Detect which cell encompasses the target text, then output its (X, Y) center coordinate. 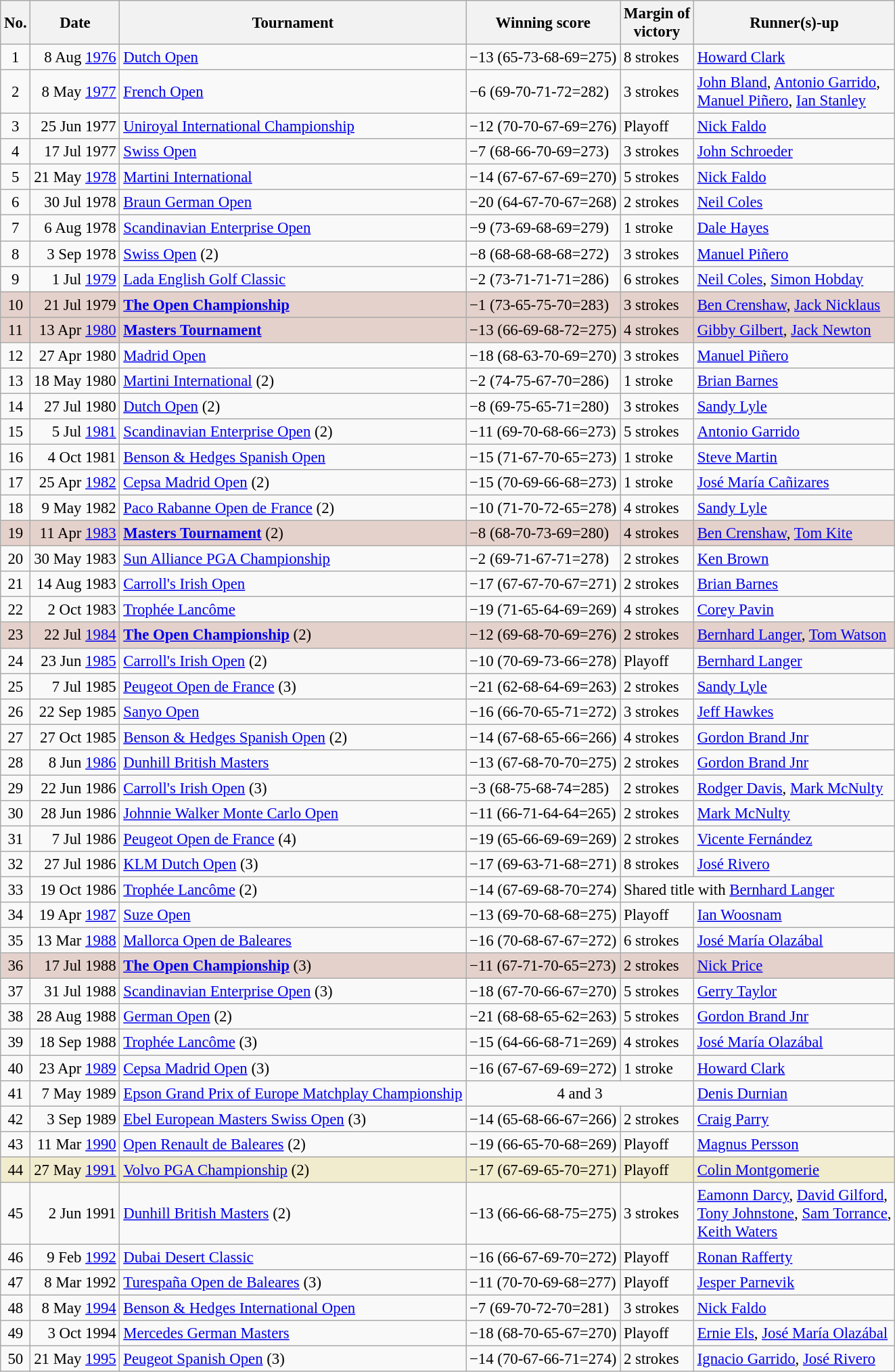
−12 (69-68-70-69=276) (543, 636)
The Open Championship (3) (293, 966)
Gerry Taylor (794, 992)
Benson & Hedges Spanish Open (293, 457)
23 Jun 1985 (75, 661)
Dutch Open (2) (293, 406)
Mark McNulty (794, 814)
Sun Alliance PGA Championship (293, 559)
−8 (68-70-73-69=280) (543, 533)
17 Jul 1977 (75, 152)
−10 (70-69-73-66=278) (543, 661)
9 May 1982 (75, 508)
Scandinavian Enterprise Open (293, 228)
19 Oct 1986 (75, 890)
−14 (70-67-66-71=274) (543, 1359)
French Open (293, 92)
15 (16, 432)
Mallorca Open de Baleares (293, 941)
−14 (65-68-66-67=266) (543, 1119)
18 (16, 508)
José María Cañizares (794, 483)
8 May 1977 (75, 92)
José Rivero (794, 864)
Vicente Fernández (794, 839)
Trophée Lancôme (2) (293, 890)
38 (16, 1017)
−6 (69-70-71-72=282) (543, 92)
3 Oct 1994 (75, 1333)
22 Sep 1985 (75, 711)
25 Jun 1977 (75, 127)
−14 (67-69-68-70=274) (543, 890)
Carroll's Irish Open (3) (293, 788)
−19 (71-65-64-69=269) (543, 610)
−20 (64-67-70-67=268) (543, 202)
7 May 1989 (75, 1093)
27 Jul 1986 (75, 864)
2 Oct 1983 (75, 610)
4 Oct 1981 (75, 457)
13 Apr 1980 (75, 330)
Madrid Open (293, 355)
−15 (70-69-66-68=273) (543, 483)
−7 (68-66-70-69=273) (543, 152)
Tournament (293, 23)
7 Jul 1986 (75, 839)
21 Jul 1979 (75, 305)
−11 (66-71-64-64=265) (543, 814)
23 (16, 636)
−2 (69-71-67-71=278) (543, 559)
−13 (67-68-70-70=275) (543, 763)
Trophée Lancôme (293, 610)
Benson & Hedges Spanish Open (2) (293, 737)
Mercedes German Masters (293, 1333)
John Schroeder (794, 152)
1 Jul 1979 (75, 279)
28 Aug 1988 (75, 1017)
Ebel European Masters Swiss Open (3) (293, 1119)
Antonio Garrido (794, 432)
21 (16, 584)
Peugeot Spanish Open (3) (293, 1359)
Ben Crenshaw, Jack Nicklaus (794, 305)
−16 (70-68-67-67=272) (543, 941)
21 May 1995 (75, 1359)
27 Apr 1980 (75, 355)
−13 (66-66-68-75=275) (543, 1214)
5 (16, 177)
43 (16, 1144)
No. (16, 23)
27 (16, 737)
−16 (67-67-69-69=272) (543, 1068)
−11 (67-71-70-65=273) (543, 966)
−13 (66-69-68-72=275) (543, 330)
3 (16, 127)
48 (16, 1308)
Neil Coles, Simon Hobday (794, 279)
−14 (67-67-67-69=270) (543, 177)
49 (16, 1333)
Open Renault de Baleares (2) (293, 1144)
Rodger Davis, Mark McNulty (794, 788)
24 (16, 661)
Johnnie Walker Monte Carlo Open (293, 814)
Magnus Persson (794, 1144)
Bernhard Langer, Tom Watson (794, 636)
19 Apr 1987 (75, 915)
Cepsa Madrid Open (2) (293, 483)
6 Aug 1978 (75, 228)
1 (16, 58)
−17 (67-69-65-70=271) (543, 1170)
Colin Montgomerie (794, 1170)
Winning score (543, 23)
Steve Martin (794, 457)
−2 (74-75-67-70=286) (543, 381)
5 Jul 1981 (75, 432)
44 (16, 1170)
−17 (67-67-70-67=271) (543, 584)
−18 (68-63-70-69=270) (543, 355)
Ronan Rafferty (794, 1257)
Ignacio Garrido, José Rivero (794, 1359)
27 May 1991 (75, 1170)
32 (16, 864)
2 (16, 92)
Neil Coles (794, 202)
Margin ofvictory (658, 23)
Turespaña Open de Baleares (3) (293, 1283)
−16 (66-70-65-71=272) (543, 711)
17 Jul 1988 (75, 966)
The Open Championship (2) (293, 636)
−7 (69-70-72-70=281) (543, 1308)
29 (16, 788)
22 Jun 1986 (75, 788)
Swiss Open (293, 152)
Lada English Golf Classic (293, 279)
7 (16, 228)
28 (16, 763)
−3 (68-75-68-74=285) (543, 788)
6 (16, 202)
34 (16, 915)
−2 (73-71-71-71=286) (543, 279)
40 (16, 1068)
16 (16, 457)
2 Jun 1991 (75, 1214)
Nick Price (794, 966)
10 (16, 305)
Trophée Lancôme (3) (293, 1042)
Braun German Open (293, 202)
26 (16, 711)
Ben Crenshaw, Tom Kite (794, 533)
30 (16, 814)
Masters Tournament (293, 330)
−1 (73-65-75-70=283) (543, 305)
14 (16, 406)
18 Sep 1988 (75, 1042)
−21 (68-68-65-62=263) (543, 1017)
Uniroyal International Championship (293, 127)
Runner(s)-up (794, 23)
Epson Grand Prix of Europe Matchplay Championship (293, 1093)
Volvo PGA Championship (2) (293, 1170)
31 Jul 1988 (75, 992)
30 Jul 1978 (75, 202)
36 (16, 966)
35 (16, 941)
17 (16, 483)
Dunhill British Masters (293, 763)
−18 (67-70-66-67=270) (543, 992)
Dunhill British Masters (2) (293, 1214)
Ian Woosnam (794, 915)
4 (16, 152)
21 May 1978 (75, 177)
46 (16, 1257)
22 (16, 610)
Sanyo Open (293, 711)
Shared title with Bernhard Langer (758, 890)
9 (16, 279)
Bernhard Langer (794, 661)
Dubai Desert Classic (293, 1257)
20 (16, 559)
−13 (65-73-68-69=275) (543, 58)
−15 (71-67-70-65=273) (543, 457)
7 Jul 1985 (75, 686)
Cepsa Madrid Open (3) (293, 1068)
Jeff Hawkes (794, 711)
28 Jun 1986 (75, 814)
−9 (73-69-68-69=279) (543, 228)
−17 (69-63-71-68=271) (543, 864)
11 Mar 1990 (75, 1144)
50 (16, 1359)
39 (16, 1042)
Jesper Parnevik (794, 1283)
Craig Parry (794, 1119)
−8 (68-68-68-68=272) (543, 254)
−12 (70-70-67-69=276) (543, 127)
−10 (71-70-72-65=278) (543, 508)
−16 (66-67-69-70=272) (543, 1257)
3 Sep 1978 (75, 254)
Martini International (293, 177)
Martini International (2) (293, 381)
8 May 1994 (75, 1308)
12 (16, 355)
25 Apr 1982 (75, 483)
25 (16, 686)
−19 (66-65-70-68=269) (543, 1144)
Date (75, 23)
42 (16, 1119)
Dale Hayes (794, 228)
8 Mar 1992 (75, 1283)
41 (16, 1093)
47 (16, 1283)
31 (16, 839)
Ken Brown (794, 559)
14 Aug 1983 (75, 584)
Denis Durnian (794, 1093)
19 (16, 533)
11 (16, 330)
Peugeot Open de France (3) (293, 686)
Benson & Hedges International Open (293, 1308)
3 Sep 1989 (75, 1119)
Peugeot Open de France (4) (293, 839)
Scandinavian Enterprise Open (3) (293, 992)
Dutch Open (293, 58)
Masters Tournament (2) (293, 533)
33 (16, 890)
Swiss Open (2) (293, 254)
Ernie Els, José María Olazábal (794, 1333)
18 May 1980 (75, 381)
8 Jun 1986 (75, 763)
Carroll's Irish Open (293, 584)
8 (16, 254)
−8 (69-75-65-71=280) (543, 406)
8 Aug 1976 (75, 58)
−19 (65-66-69-69=269) (543, 839)
4 and 3 (580, 1093)
Scandinavian Enterprise Open (2) (293, 432)
KLM Dutch Open (3) (293, 864)
13 (16, 381)
27 Oct 1985 (75, 737)
−13 (69-70-68-68=275) (543, 915)
22 Jul 1984 (75, 636)
German Open (2) (293, 1017)
37 (16, 992)
Eamonn Darcy, David Gilford, Tony Johnstone, Sam Torrance, Keith Waters (794, 1214)
The Open Championship (293, 305)
−11 (70-70-69-68=277) (543, 1283)
Carroll's Irish Open (2) (293, 661)
Gibby Gilbert, Jack Newton (794, 330)
23 Apr 1989 (75, 1068)
9 Feb 1992 (75, 1257)
−11 (69-70-68-66=273) (543, 432)
11 Apr 1983 (75, 533)
27 Jul 1980 (75, 406)
13 Mar 1988 (75, 941)
−15 (64-66-68-71=269) (543, 1042)
45 (16, 1214)
John Bland, Antonio Garrido, Manuel Piñero, Ian Stanley (794, 92)
−14 (67-68-65-66=266) (543, 737)
Suze Open (293, 915)
Corey Pavin (794, 610)
Paco Rabanne Open de France (2) (293, 508)
30 May 1983 (75, 559)
−21 (62-68-64-69=263) (543, 686)
−18 (68-70-65-67=270) (543, 1333)
